Identify which cell holds the provided text, then report its [X, Y] central coordinate. 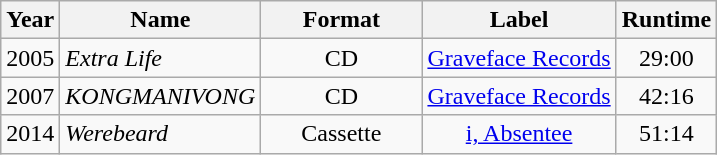
Extra Life [160, 58]
Name [160, 20]
51:14 [666, 134]
2014 [30, 134]
29:00 [666, 58]
Label [519, 20]
Format [342, 20]
2007 [30, 96]
Cassette [342, 134]
42:16 [666, 96]
2005 [30, 58]
Year [30, 20]
KONGMANIVONG [160, 96]
Runtime [666, 20]
Werebeard [160, 134]
i, Absentee [519, 134]
